Determine the (x, y) coordinate at the center of the cell enclosing the given text.  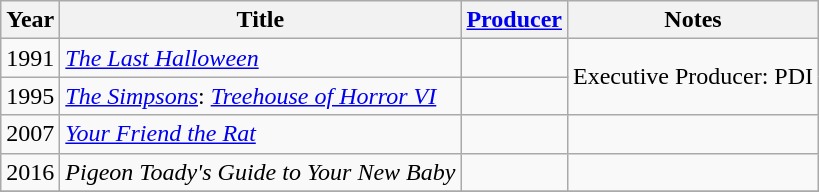
Pigeon Toady's Guide to Your New Baby (260, 172)
2007 (30, 134)
1995 (30, 96)
Producer (514, 20)
Title (260, 20)
Year (30, 20)
Your Friend the Rat (260, 134)
1991 (30, 58)
Notes (694, 20)
2016 (30, 172)
The Simpsons: Treehouse of Horror VI (260, 96)
Executive Producer: PDI (694, 77)
The Last Halloween (260, 58)
